Search for the cell housing the specified text and yield its [X, Y] center coordinate. 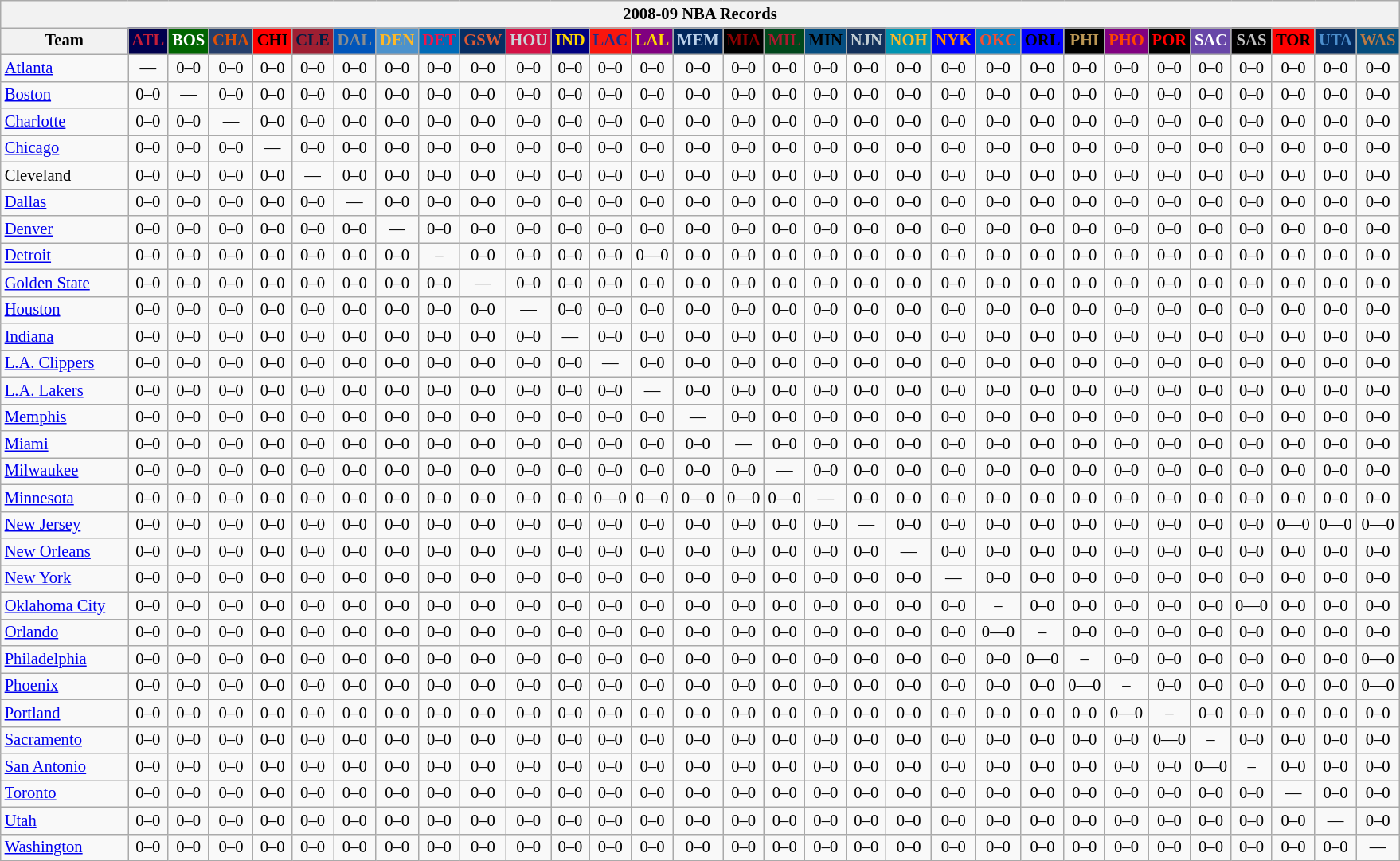
MEM [698, 41]
Sacramento [65, 740]
Milwaukee [65, 471]
New York [65, 578]
Indiana [65, 337]
TOR [1293, 41]
2008-09 NBA Records [701, 14]
ATL [148, 41]
CLE [312, 41]
Cleveland [65, 175]
Miami [65, 444]
CHA [231, 41]
SAC [1210, 41]
Orlando [65, 632]
Denver [65, 229]
WAS [1378, 41]
CHI [272, 41]
L.A. Clippers [65, 363]
Washington [65, 847]
Phoenix [65, 686]
LAC [610, 41]
Utah [65, 820]
NYK [953, 41]
NJN [866, 41]
BOS [188, 41]
PHO [1126, 41]
HOU [529, 41]
DAL [355, 41]
DET [439, 41]
Philadelphia [65, 659]
Boston [65, 95]
San Antonio [65, 767]
ORL [1042, 41]
Memphis [65, 417]
Minnesota [65, 498]
Charlotte [65, 122]
IND [570, 41]
Detroit [65, 256]
Houston [65, 310]
Portland [65, 713]
UTA [1335, 41]
DEN [397, 41]
SAS [1252, 41]
OKC [999, 41]
New Orleans [65, 552]
MIN [826, 41]
NOH [909, 41]
Dallas [65, 202]
Toronto [65, 793]
Golden State [65, 283]
MIL [785, 41]
PHI [1085, 41]
LAL [652, 41]
L.A. Lakers [65, 390]
New Jersey [65, 525]
POR [1169, 41]
GSW [483, 41]
MIA [744, 41]
Atlanta [65, 68]
Team [65, 41]
Oklahoma City [65, 605]
Chicago [65, 148]
